Identify which cell holds the provided text, then report its [X, Y] central coordinate. 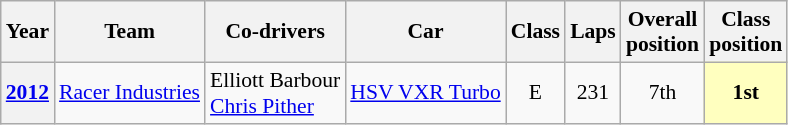
Overallposition [662, 32]
Elliott Barbour Chris Pither [275, 92]
1st [746, 92]
Team [130, 32]
HSV VXR Turbo [425, 92]
Co-drivers [275, 32]
7th [662, 92]
Year [28, 32]
E [536, 92]
Laps [593, 32]
Class [536, 32]
231 [593, 92]
Car [425, 32]
Classposition [746, 32]
2012 [28, 92]
Racer Industries [130, 92]
